Capture the cell that displays the provided text and extract its (X, Y) central coordinate. 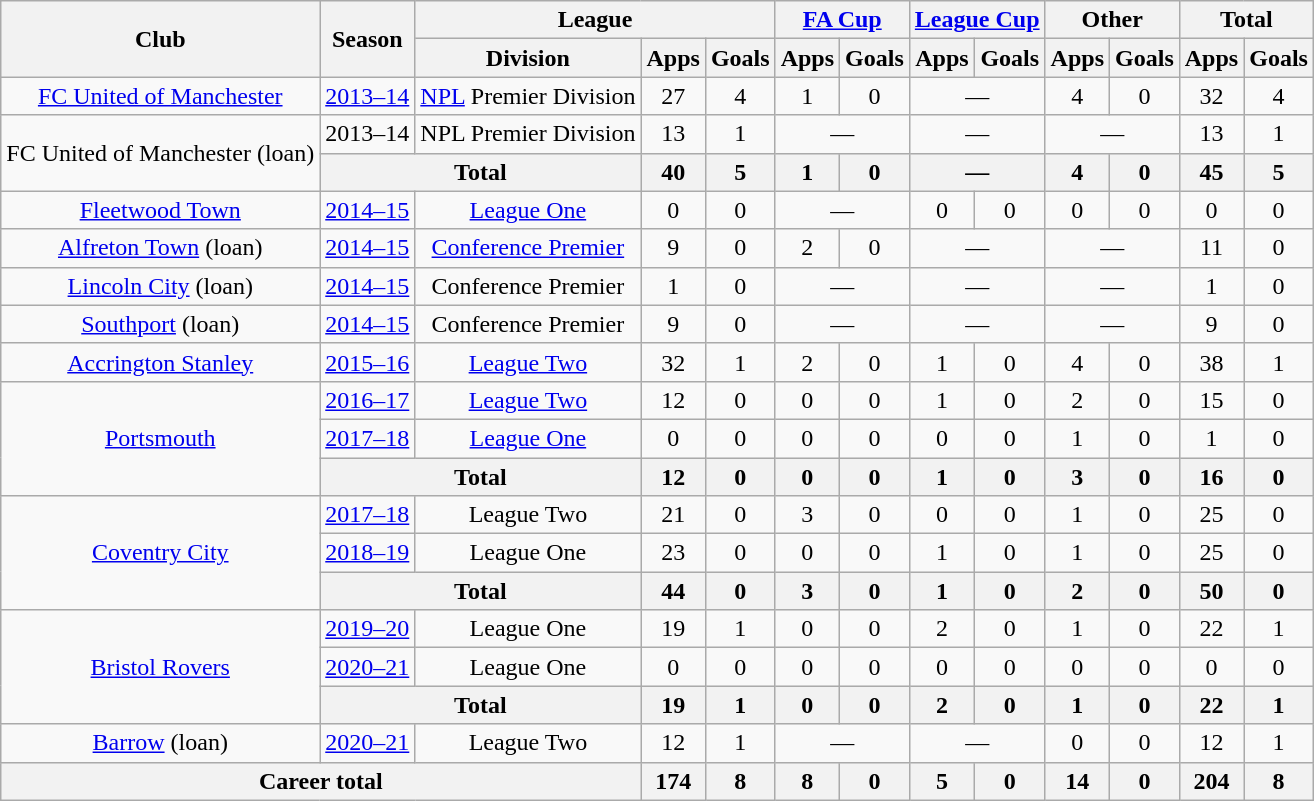
Club (160, 39)
44 (673, 591)
Portsmouth (160, 438)
Other (1112, 20)
FC United of Manchester (160, 96)
204 (1211, 781)
Lincoln City (loan) (160, 286)
Accrington Stanley (160, 362)
League Cup (977, 20)
FC United of Manchester (loan) (160, 153)
Coventry City (160, 553)
Season (368, 39)
FA Cup (842, 20)
Alfreton Town (loan) (160, 248)
21 (673, 515)
174 (673, 781)
50 (1211, 591)
2016–17 (368, 400)
Southport (loan) (160, 324)
38 (1211, 362)
16 (1211, 477)
45 (1211, 172)
23 (673, 553)
2015–16 (368, 362)
15 (1211, 400)
Career total (321, 781)
40 (673, 172)
2019–20 (368, 629)
League (595, 20)
14 (1077, 781)
Division (528, 58)
27 (673, 96)
Barrow (loan) (160, 743)
2018–19 (368, 553)
Fleetwood Town (160, 210)
11 (1211, 248)
Bristol Rovers (160, 667)
